Capture the cell that displays the provided text and extract its [x, y] central coordinate. 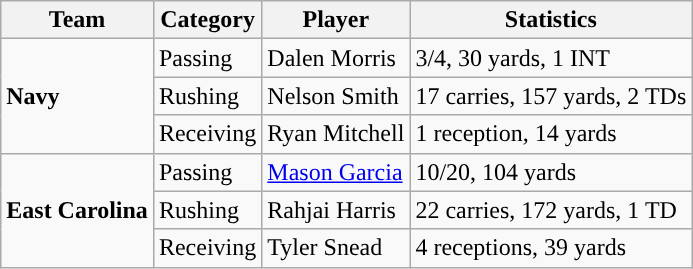
Player [336, 20]
10/20, 104 yards [551, 172]
Dalen Morris [336, 58]
Mason Garcia [336, 172]
Statistics [551, 20]
3/4, 30 yards, 1 INT [551, 58]
4 receptions, 39 yards [551, 248]
Nelson Smith [336, 96]
Category [207, 20]
17 carries, 157 yards, 2 TDs [551, 96]
East Carolina [78, 210]
Navy [78, 96]
Team [78, 20]
22 carries, 172 yards, 1 TD [551, 210]
Rahjai Harris [336, 210]
Ryan Mitchell [336, 134]
1 reception, 14 yards [551, 134]
Tyler Snead [336, 248]
